Search for the cell housing the specified text and yield its (X, Y) center coordinate. 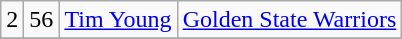
Tim Young (118, 20)
2 (12, 20)
Golden State Warriors (290, 20)
56 (42, 20)
